Extract the [X, Y] coordinate from the center of the cell holding the provided text.  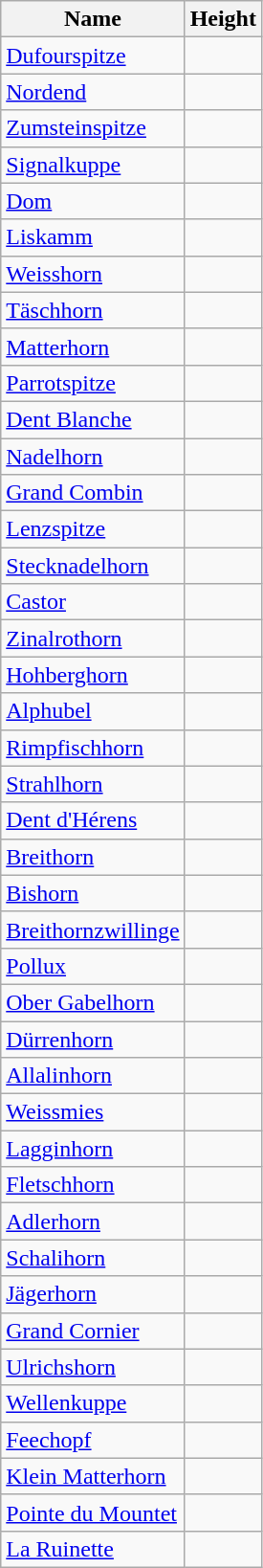
Klein Matterhorn [93, 1476]
Height [223, 19]
Breithorn [93, 857]
Grand Cornier [93, 1331]
Alphubel [93, 711]
Matterhorn [93, 347]
Breithornzwillinge [93, 930]
Wellenkuppe [93, 1403]
Pollux [93, 966]
Name [93, 19]
Parrotspitze [93, 383]
Dent d'Hérens [93, 820]
Grand Combin [93, 493]
La Ruinette [93, 1549]
Adlerhorn [93, 1221]
Zumsteinspitze [93, 128]
Schalihorn [93, 1258]
Dufourspitze [93, 56]
Jägerhorn [93, 1294]
Nordend [93, 92]
Hohberghorn [93, 675]
Pointe du Mountet [93, 1512]
Weissmies [93, 1112]
Strahlhorn [93, 784]
Rimpfischhorn [93, 748]
Castor [93, 602]
Bishorn [93, 893]
Allalinhorn [93, 1076]
Weisshorn [93, 274]
Täschhorn [93, 310]
Dent Blanche [93, 419]
Signalkuppe [93, 165]
Ulrichshorn [93, 1367]
Liskamm [93, 237]
Stecknadelhorn [93, 566]
Lenzspitze [93, 529]
Nadelhorn [93, 457]
Ober Gabelhorn [93, 1002]
Dom [93, 201]
Dürrenhorn [93, 1039]
Zinalrothorn [93, 638]
Fletschhorn [93, 1185]
Feechopf [93, 1440]
Lagginhorn [93, 1149]
